Return the (X, Y) coordinate for the center point of the cell that contains the specified text.  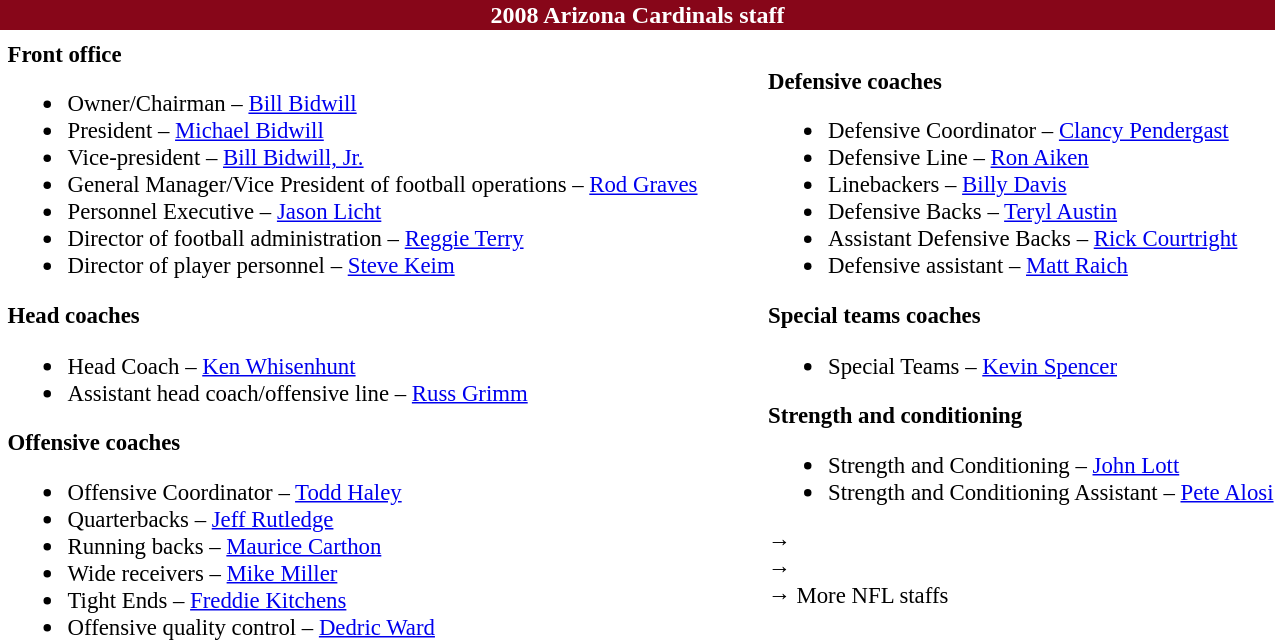
2008 Arizona Cardinals staff (638, 15)
